For the text-containing cell, return its midpoint in [x, y] coordinate format. 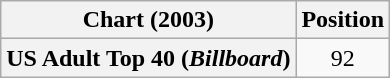
Chart (2003) [148, 20]
92 [343, 58]
Position [343, 20]
US Adult Top 40 (Billboard) [148, 58]
